Search for the cell housing the specified text and yield its [X, Y] center coordinate. 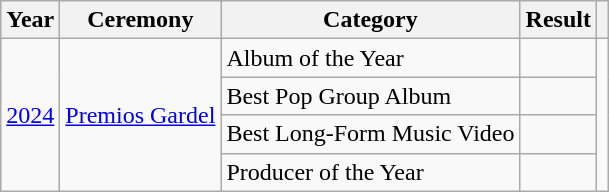
Producer of the Year [370, 172]
Best Pop Group Album [370, 96]
Album of the Year [370, 58]
Ceremony [140, 20]
Category [370, 20]
Best Long-Form Music Video [370, 134]
2024 [30, 115]
Year [30, 20]
Premios Gardel [140, 115]
Result [558, 20]
